Identify which cell holds the provided text, then report its (x, y) central coordinate. 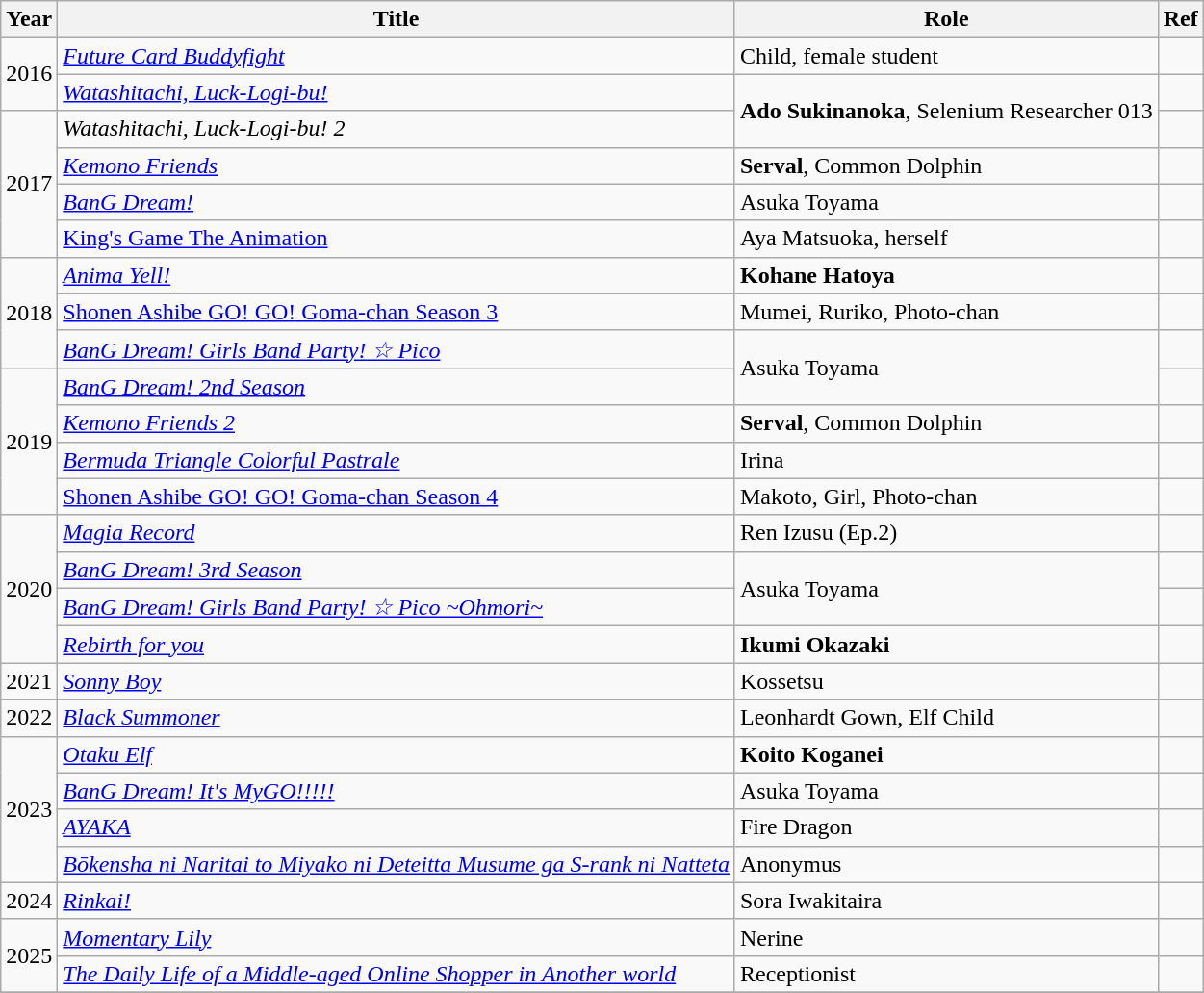
2020 (29, 589)
Magia Record (397, 533)
BanG Dream! 2nd Season (397, 387)
Receptionist (946, 974)
Rebirth for you (397, 645)
Ref (1180, 19)
2018 (29, 313)
BanG Dream! (397, 202)
2016 (29, 74)
Bōkensha ni Naritai to Miyako ni Deteitta Musume ga S-rank ni Natteta (397, 864)
Koito Koganei (946, 754)
Leonhardt Gown, Elf Child (946, 718)
Sonny Boy (397, 681)
Otaku Elf (397, 754)
Kemono Friends 2 (397, 423)
Kossetsu (946, 681)
Makoto, Girl, Photo-chan (946, 496)
Aya Matsuoka, herself (946, 239)
Kohane Hatoya (946, 275)
2021 (29, 681)
2022 (29, 718)
Irina (946, 460)
Future Card Buddyfight (397, 56)
Title (397, 19)
Watashitachi, Luck-Logi-bu! 2 (397, 129)
Kemono Friends (397, 165)
Child, female student (946, 56)
2017 (29, 184)
Sora Iwakitaira (946, 901)
2019 (29, 442)
2024 (29, 901)
Ikumi Okazaki (946, 645)
Watashitachi, Luck-Logi-bu! (397, 92)
Nerine (946, 937)
Ado Sukinanoka, Selenium Researcher 013 (946, 111)
Year (29, 19)
Anima Yell! (397, 275)
Shonen Ashibe GO! GO! Goma-chan Season 4 (397, 496)
2025 (29, 955)
BanG Dream! Girls Band Party! ☆ Pico ~Ohmori~ (397, 607)
Bermuda Triangle Colorful Pastrale (397, 460)
2023 (29, 809)
Black Summoner (397, 718)
Ren Izusu (Ep.2) (946, 533)
BanG Dream! Girls Band Party! ☆ Pico (397, 349)
The Daily Life of a Middle-aged Online Shopper in Another world (397, 974)
Shonen Ashibe GO! GO! Goma-chan Season 3 (397, 312)
Momentary Lily (397, 937)
Rinkai! (397, 901)
Fire Dragon (946, 827)
AYAKA (397, 827)
Mumei, Ruriko, Photo-chan (946, 312)
BanG Dream! 3rd Season (397, 570)
Anonymus (946, 864)
King's Game The Animation (397, 239)
BanG Dream! It's MyGO!!!!! (397, 791)
Role (946, 19)
